Output the (x, y) coordinate of the center of the cell containing the given text.  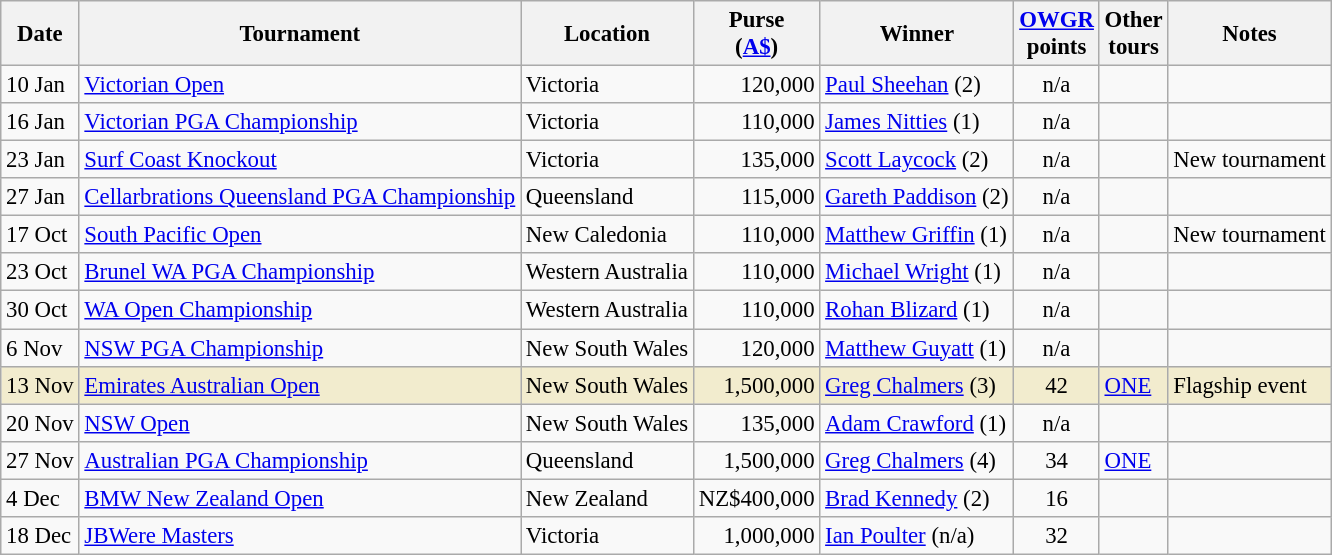
NSW Open (300, 423)
16 Jan (40, 122)
Purse(A$) (756, 34)
6 Nov (40, 348)
New Caledonia (608, 235)
South Pacific Open (300, 235)
BMW New Zealand Open (300, 498)
Brunel WA PGA Championship (300, 273)
Brad Kennedy (2) (917, 498)
New Zealand (608, 498)
16 (1056, 498)
4 Dec (40, 498)
32 (1056, 536)
OWGRpoints (1056, 34)
NZ$400,000 (756, 498)
42 (1056, 385)
13 Nov (40, 385)
Michael Wright (1) (917, 273)
27 Nov (40, 460)
Cellarbrations Queensland PGA Championship (300, 197)
Victorian Open (300, 85)
18 Dec (40, 536)
Victorian PGA Championship (300, 122)
James Nitties (1) (917, 122)
34 (1056, 460)
Scott Laycock (2) (917, 160)
115,000 (756, 197)
Location (608, 34)
Winner (917, 34)
17 Oct (40, 235)
Flagship event (1250, 385)
Date (40, 34)
Ian Poulter (n/a) (917, 536)
Rohan Blizard (1) (917, 310)
Paul Sheehan (2) (917, 85)
WA Open Championship (300, 310)
30 Oct (40, 310)
Surf Coast Knockout (300, 160)
20 Nov (40, 423)
Adam Crawford (1) (917, 423)
Matthew Guyatt (1) (917, 348)
Notes (1250, 34)
Australian PGA Championship (300, 460)
27 Jan (40, 197)
JBWere Masters (300, 536)
10 Jan (40, 85)
Gareth Paddison (2) (917, 197)
1,000,000 (756, 536)
Matthew Griffin (1) (917, 235)
23 Jan (40, 160)
23 Oct (40, 273)
Greg Chalmers (4) (917, 460)
Emirates Australian Open (300, 385)
Tournament (300, 34)
NSW PGA Championship (300, 348)
Greg Chalmers (3) (917, 385)
Othertours (1134, 34)
